For the text-containing cell, return its midpoint in (x, y) coordinate format. 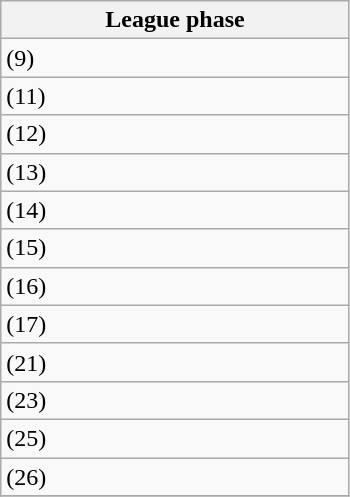
(21) (176, 362)
(14) (176, 210)
(16) (176, 286)
(17) (176, 324)
(11) (176, 96)
(26) (176, 477)
(23) (176, 400)
(12) (176, 134)
(15) (176, 248)
(25) (176, 438)
League phase (176, 20)
(13) (176, 172)
(9) (176, 58)
